Locate the cell with the specified text and output its [x, y] center coordinate. 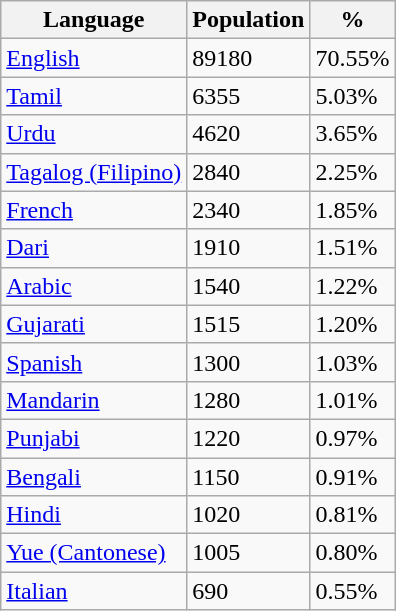
Hindi [94, 515]
0.81% [352, 515]
1.22% [352, 286]
Dari [94, 248]
1280 [248, 400]
4620 [248, 134]
1005 [248, 553]
Yue (Cantonese) [94, 553]
Urdu [94, 134]
0.97% [352, 438]
690 [248, 591]
1020 [248, 515]
1300 [248, 362]
Mandarin [94, 400]
89180 [248, 58]
0.55% [352, 591]
1910 [248, 248]
0.91% [352, 477]
0.80% [352, 553]
1515 [248, 324]
5.03% [352, 96]
1.51% [352, 248]
1.01% [352, 400]
2340 [248, 210]
1220 [248, 438]
6355 [248, 96]
French [94, 210]
Gujarati [94, 324]
1540 [248, 286]
Punjabi [94, 438]
Tagalog (Filipino) [94, 172]
1.85% [352, 210]
1150 [248, 477]
% [352, 20]
1.20% [352, 324]
English [94, 58]
Italian [94, 591]
2.25% [352, 172]
1.03% [352, 362]
Tamil [94, 96]
Spanish [94, 362]
2840 [248, 172]
Population [248, 20]
3.65% [352, 134]
Language [94, 20]
Bengali [94, 477]
Arabic [94, 286]
70.55% [352, 58]
